Identify which cell holds the provided text, then report its (X, Y) central coordinate. 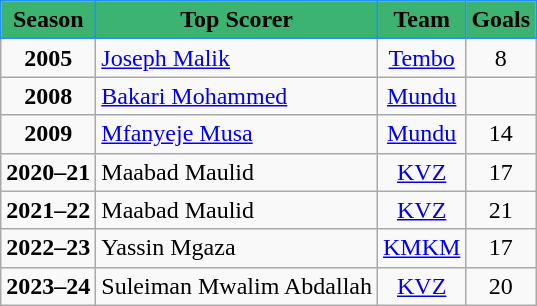
14 (501, 134)
8 (501, 58)
Season (48, 20)
2023–24 (48, 286)
Top Scorer (237, 20)
2008 (48, 96)
20 (501, 286)
2021–22 (48, 210)
2022–23 (48, 248)
21 (501, 210)
Suleiman Mwalim Abdallah (237, 286)
2020–21 (48, 172)
KMKM (422, 248)
Yassin Mgaza (237, 248)
Team (422, 20)
Joseph Malik (237, 58)
Mfanyeje Musa (237, 134)
Bakari Mohammed (237, 96)
Tembo (422, 58)
2009 (48, 134)
2005 (48, 58)
Goals (501, 20)
